Find where the given text appears and provide that cell's center as (X, Y) coordinate. 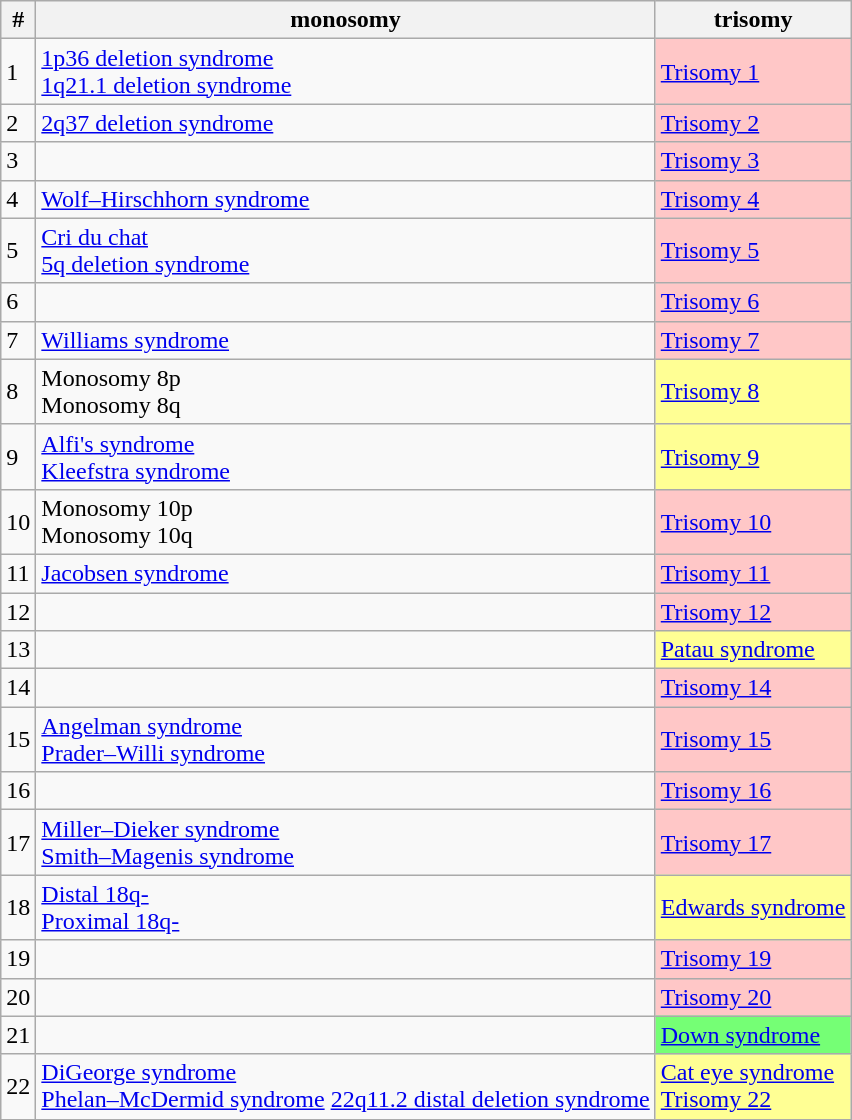
Trisomy 19 (753, 959)
14 (18, 688)
2q37 deletion syndrome (346, 123)
2 (18, 123)
11 (18, 573)
monosomy (346, 20)
13 (18, 650)
Trisomy 8 (753, 392)
18 (18, 908)
22 (18, 1086)
Trisomy 4 (753, 199)
Trisomy 1 (753, 72)
Trisomy 6 (753, 302)
Angelman syndromePrader–Willi syndrome (346, 740)
Trisomy 12 (753, 611)
Distal 18q-Proximal 18q- (346, 908)
Cri du chat5q deletion syndrome (346, 250)
Trisomy 2 (753, 123)
Monosomy 10pMonosomy 10q (346, 522)
7 (18, 340)
16 (18, 791)
Trisomy 16 (753, 791)
# (18, 20)
19 (18, 959)
6 (18, 302)
Jacobsen syndrome (346, 573)
Trisomy 7 (753, 340)
15 (18, 740)
Trisomy 10 (753, 522)
12 (18, 611)
1p36 deletion syndrome1q21.1 deletion syndrome (346, 72)
Trisomy 9 (753, 456)
Trisomy 3 (753, 161)
10 (18, 522)
Down syndrome (753, 1035)
8 (18, 392)
3 (18, 161)
Trisomy 5 (753, 250)
Trisomy 15 (753, 740)
Miller–Dieker syndromeSmith–Magenis syndrome (346, 842)
Williams syndrome (346, 340)
21 (18, 1035)
Trisomy 14 (753, 688)
17 (18, 842)
Trisomy 11 (753, 573)
20 (18, 997)
Monosomy 8pMonosomy 8q (346, 392)
trisomy (753, 20)
Edwards syndrome (753, 908)
Cat eye syndromeTrisomy 22 (753, 1086)
Patau syndrome (753, 650)
Trisomy 20 (753, 997)
Alfi's syndromeKleefstra syndrome (346, 456)
Trisomy 17 (753, 842)
9 (18, 456)
1 (18, 72)
4 (18, 199)
5 (18, 250)
Wolf–Hirschhorn syndrome (346, 199)
DiGeorge syndromePhelan–McDermid syndrome 22q11.2 distal deletion syndrome (346, 1086)
